Extract the (X, Y) coordinate from the center of the cell holding the provided text.  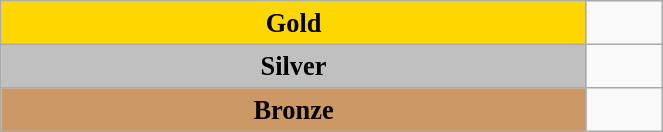
Bronze (294, 109)
Gold (294, 22)
Silver (294, 66)
